Provide the (x, y) coordinate of the cell's center where the given text is located.  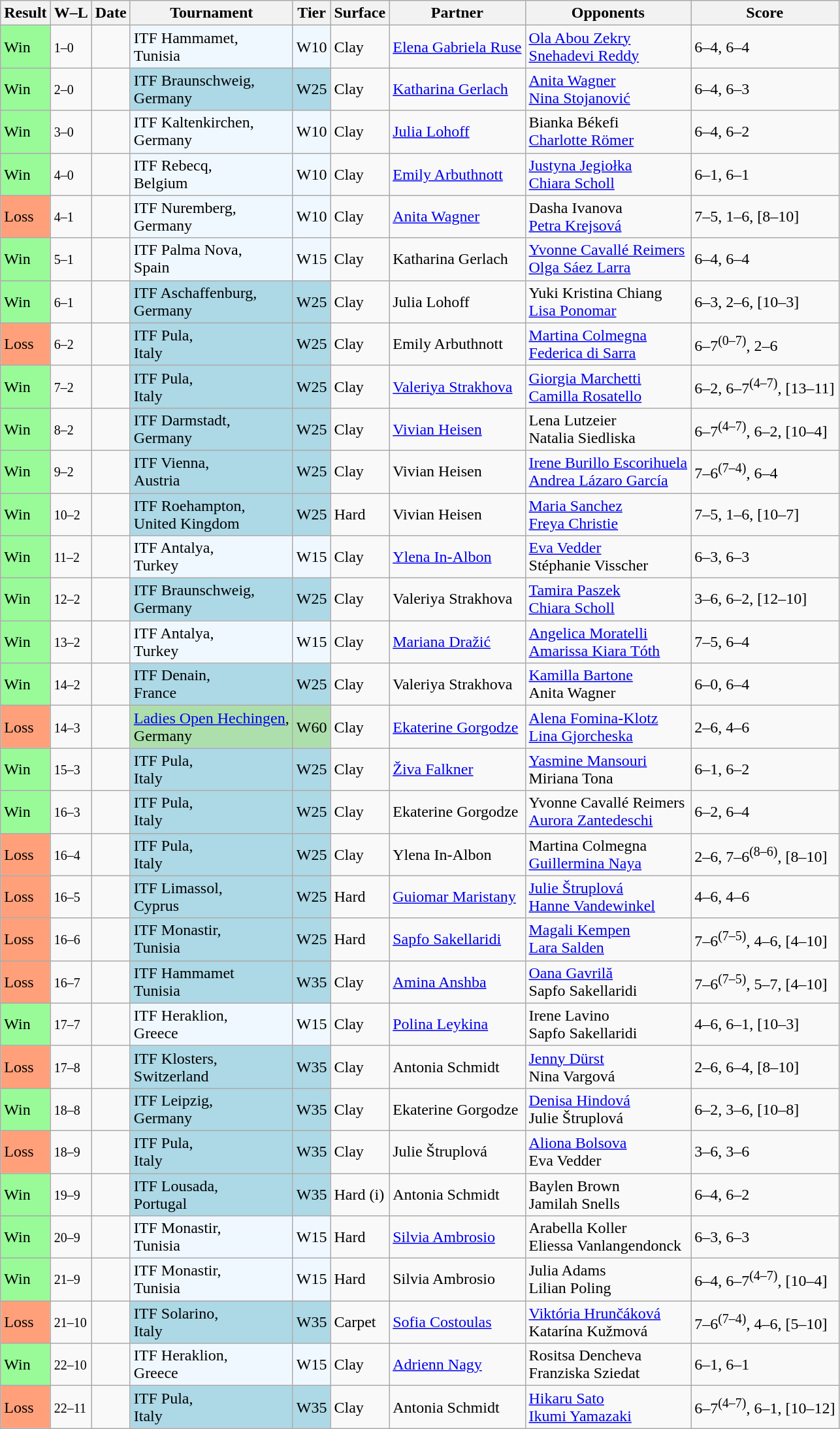
Date (111, 13)
Surface (360, 13)
Oana Gavrilă Sapfo Sakellaridi (608, 981)
Amina Anshba (457, 981)
6–7(4–7), 6–2, [10–4] (765, 429)
20–9 (71, 1238)
6–4, 6–7(4–7), [10–4] (765, 1279)
Eva Vedder Stéphanie Visscher (608, 557)
6–7(0–7), 2–6 (765, 344)
ITF Hammamet Tunisia (212, 981)
6–2 (71, 344)
Hard (i) (360, 1194)
Julie Štruplová Hanne Vandewinkel (608, 896)
Yuki Kristina Chiang Lisa Ponomar (608, 302)
Justyna Jegiołka Chiara Scholl (608, 174)
ITF Vienna, Austria (212, 472)
Giorgia Marchetti Camilla Rosatello (608, 387)
16–7 (71, 981)
2–6, 4–6 (765, 727)
Martina Colmegna Guillermina Naya (608, 855)
2–0 (71, 89)
6–2, 6–7(4–7), [13–11] (765, 387)
6–7(4–7), 6–1, [10–12] (765, 1407)
Denisa Hindová Julie Štruplová (608, 1109)
ITF Darmstadt, Germany (212, 429)
18–8 (71, 1109)
Julia Adams Lilian Poling (608, 1279)
14–3 (71, 727)
22–11 (71, 1407)
Hikaru Sato Ikumi Yamazaki (608, 1407)
2–6, 6–4, [8–10] (765, 1066)
3–6, 6–2, [12–10] (765, 600)
4–6, 6–1, [10–3] (765, 1025)
17–8 (71, 1066)
Julie Štruplová (457, 1151)
22–10 (71, 1364)
Polina Leykina (457, 1025)
Anita Wagner Nina Stojanović (608, 89)
Guiomar Maristany (457, 896)
Score (765, 13)
11–2 (71, 557)
ITF Palma Nova, Spain (212, 259)
16–5 (71, 896)
Sofia Costoulas (457, 1322)
10–2 (71, 514)
7–5, 1–6, [8–10] (765, 217)
Irene Lavino Sapfo Sakellaridi (608, 1025)
Ladies Open Hechingen, Germany (212, 727)
15–3 (71, 770)
Arabella Koller Eliessa Vanlangendonck (608, 1238)
Tamira Paszek Chiara Scholl (608, 600)
4–6, 4–6 (765, 896)
6–3, 2–6, [10–3] (765, 302)
Rositsa Dencheva Franziska Sziedat (608, 1364)
7–6(7–5), 5–7, [4–10] (765, 981)
6–4, 6–3 (765, 89)
Anita Wagner (457, 217)
W60 (312, 727)
ITF Limassol, Cyprus (212, 896)
21–9 (71, 1279)
3–0 (71, 132)
13–2 (71, 642)
6–2, 6–4 (765, 812)
9–2 (71, 472)
Jenny Dürst Nina Vargová (608, 1066)
Dasha Ivanova Petra Krejsová (608, 217)
7–6(7–4), 6–4 (765, 472)
6–1 (71, 302)
6–2, 3–6, [10–8] (765, 1109)
Carpet (360, 1322)
ITF Klosters, Switzerland (212, 1066)
Angelica Moratelli Amarissa Kiara Tóth (608, 642)
Yvonne Cavallé Reimers Olga Sáez Larra (608, 259)
Ola Abou Zekry Snehadevi Reddy (608, 47)
6–0, 6–4 (765, 685)
Tier (312, 13)
ITF Kaltenkirchen, Germany (212, 132)
16–6 (71, 940)
Magali Kempen Lara Salden (608, 940)
Lena Lutzeier Natalia Siedliska (608, 429)
Aliona Bolsova Eva Vedder (608, 1151)
Yasmine Mansouri Miriana Tona (608, 770)
Yvonne Cavallé Reimers Aurora Zantedeschi (608, 812)
ITF Aschaffenburg, Germany (212, 302)
ITF Nuremberg, Germany (212, 217)
12–2 (71, 600)
17–7 (71, 1025)
Partner (457, 13)
ITF Roehampton, United Kingdom (212, 514)
16–3 (71, 812)
Živa Falkner (457, 770)
5–1 (71, 259)
Irene Burillo Escorihuela Andrea Lázaro García (608, 472)
3–6, 3–6 (765, 1151)
Martina Colmegna Federica di Sarra (608, 344)
ITF Solarino, Italy (212, 1322)
16–4 (71, 855)
Alena Fomina-Klotz Lina Gjorcheska (608, 727)
7–5, 1–6, [10–7] (765, 514)
6–1, 6–2 (765, 770)
W–L (71, 13)
Maria Sanchez Freya Christie (608, 514)
2–6, 7–6(8–6), [8–10] (765, 855)
ITF Rebecq, Belgium (212, 174)
Viktória Hrunčáková Katarína Kužmová (608, 1322)
ITF Lousada, Portugal (212, 1194)
Adrienn Nagy (457, 1364)
14–2 (71, 685)
8–2 (71, 429)
ITF Hammamet, Tunisia (212, 47)
Bianka Békefi Charlotte Römer (608, 132)
7–5, 6–4 (765, 642)
7–2 (71, 387)
Mariana Dražić (457, 642)
19–9 (71, 1194)
Sapfo Sakellaridi (457, 940)
7–6(7–4), 4–6, [5–10] (765, 1322)
Opponents (608, 13)
Result (25, 13)
Kamilla Bartone Anita Wagner (608, 685)
Tournament (212, 13)
ITF Denain, France (212, 685)
4–0 (71, 174)
Elena Gabriela Ruse (457, 47)
1–0 (71, 47)
ITF Leipzig, Germany (212, 1109)
4–1 (71, 217)
21–10 (71, 1322)
Baylen Brown Jamilah Snells (608, 1194)
18–9 (71, 1151)
7–6(7–5), 4–6, [4–10] (765, 940)
